Output the [X, Y] coordinate of the center of the cell containing the given text.  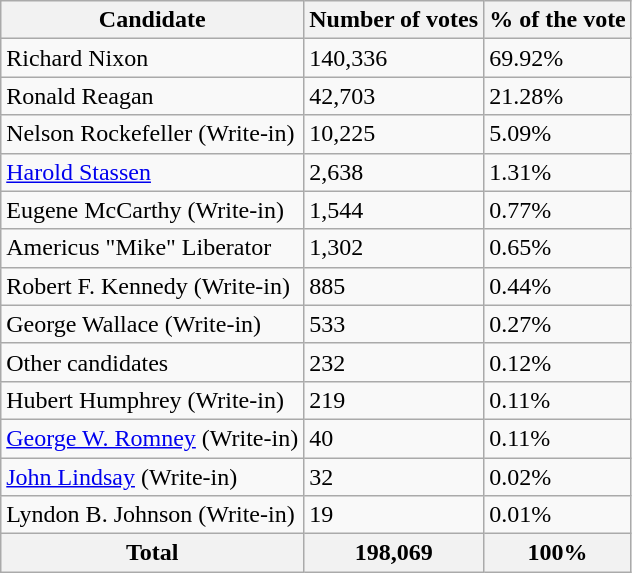
198,069 [394, 553]
21.28% [558, 96]
0.65% [558, 248]
Ronald Reagan [152, 96]
1,302 [394, 248]
Lyndon B. Johnson (Write-in) [152, 515]
Hubert Humphrey (Write-in) [152, 400]
Harold Stassen [152, 172]
Nelson Rockefeller (Write-in) [152, 134]
Robert F. Kennedy (Write-in) [152, 286]
John Lindsay (Write-in) [152, 477]
533 [394, 324]
Richard Nixon [152, 58]
100% [558, 553]
Americus "Mike" Liberator [152, 248]
5.09% [558, 134]
885 [394, 286]
1.31% [558, 172]
George Wallace (Write-in) [152, 324]
2,638 [394, 172]
Candidate [152, 20]
69.92% [558, 58]
232 [394, 362]
1,544 [394, 210]
George W. Romney (Write-in) [152, 438]
% of the vote [558, 20]
140,336 [394, 58]
0.44% [558, 286]
32 [394, 477]
40 [394, 438]
0.77% [558, 210]
19 [394, 515]
Total [152, 553]
219 [394, 400]
0.12% [558, 362]
Other candidates [152, 362]
42,703 [394, 96]
0.27% [558, 324]
Eugene McCarthy (Write-in) [152, 210]
10,225 [394, 134]
0.02% [558, 477]
Number of votes [394, 20]
0.01% [558, 515]
